Determine the [x, y] coordinate at the center of the cell enclosing the given text.  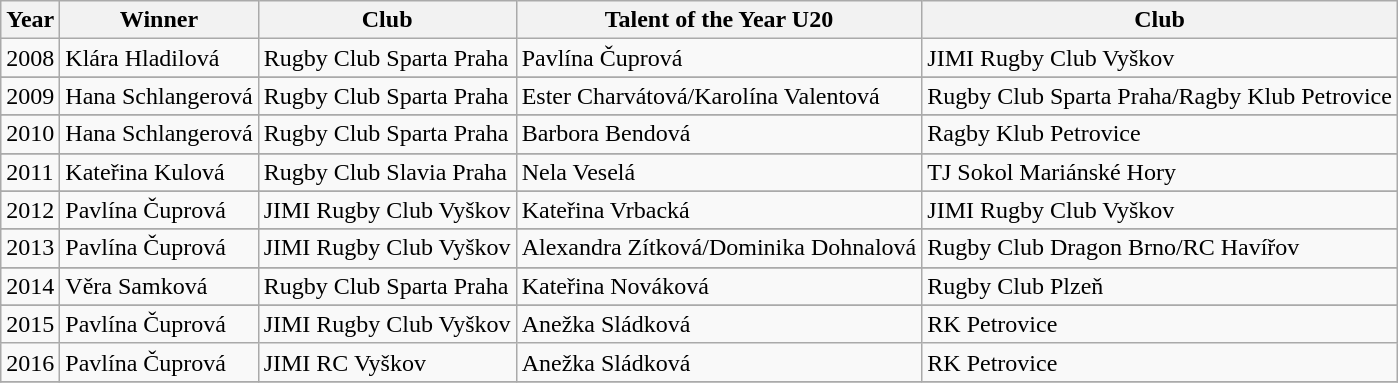
Ester Charvátová/Karolína Valentová [719, 96]
2015 [30, 324]
2016 [30, 362]
Kateřina Nováková [719, 286]
Kateřina Kulová [159, 172]
Barbora Bendová [719, 134]
2010 [30, 134]
2008 [30, 58]
Ragby Klub Petrovice [1160, 134]
Rugby Club Dragon Brno/RC Havířov [1160, 248]
2014 [30, 286]
JIMI RC Vyškov [387, 362]
Rugby Club Plzeň [1160, 286]
Klára Hladilová [159, 58]
Year [30, 20]
Rugby Club Sparta Praha/Ragby Klub Petrovice [1160, 96]
2013 [30, 248]
Winner [159, 20]
TJ Sokol Mariánské Hory [1160, 172]
2012 [30, 210]
Alexandra Zítková/Dominika Dohnalová [719, 248]
Kateřina Vrbacká [719, 210]
2009 [30, 96]
2011 [30, 172]
Talent of the Year U20 [719, 20]
Věra Samková [159, 286]
Nela Veselá [719, 172]
Rugby Club Slavia Praha [387, 172]
